Return (x, y) of the center of cell containing provided text 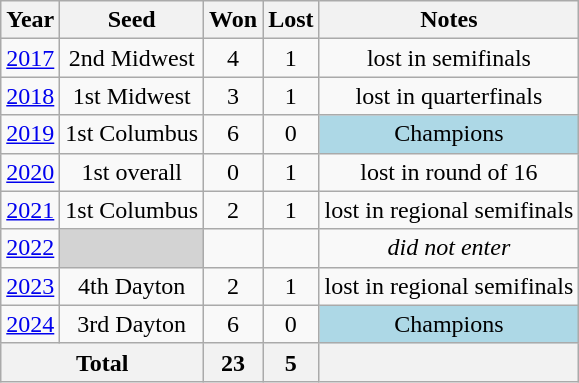
1st Midwest (132, 96)
Won (234, 20)
Year (30, 20)
lost in round of 16 (449, 172)
2nd Midwest (132, 58)
2021 (30, 210)
2018 (30, 96)
2022 (30, 248)
did not enter (449, 248)
23 (234, 362)
Total (102, 362)
2023 (30, 286)
2019 (30, 134)
2017 (30, 58)
lost in semifinals (449, 58)
1st overall (132, 172)
5 (291, 362)
4th Dayton (132, 286)
3 (234, 96)
Seed (132, 20)
Lost (291, 20)
3rd Dayton (132, 324)
2024 (30, 324)
2020 (30, 172)
4 (234, 58)
lost in quarterfinals (449, 96)
Notes (449, 20)
